Return the [X, Y] coordinate for the center point of the cell that contains the specified text.  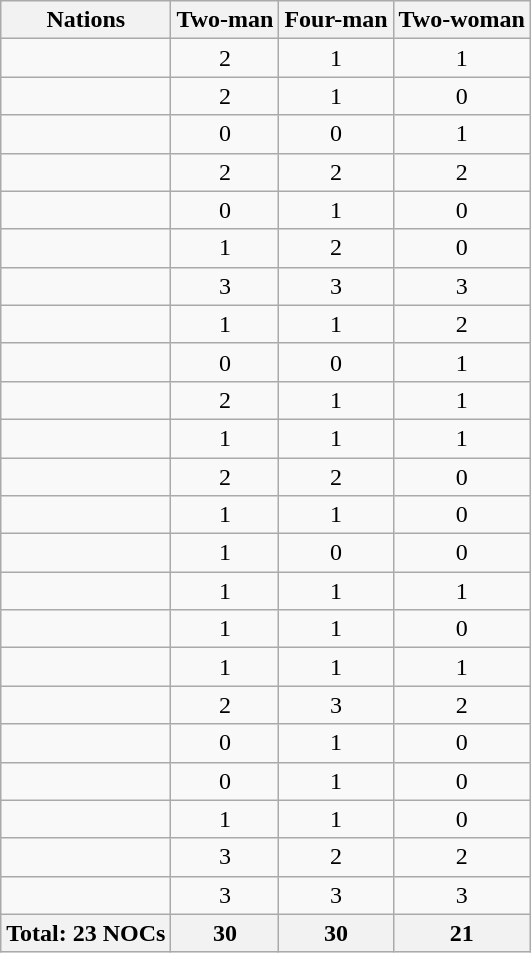
Two-man [225, 20]
21 [462, 933]
Nations [86, 20]
Two-woman [462, 20]
Four-man [336, 20]
Total: 23 NOCs [86, 933]
